Locate the cell with the specified text and output its (X, Y) center coordinate. 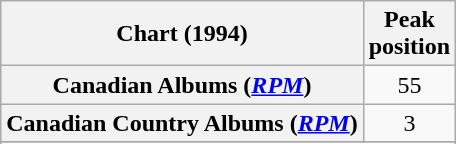
Peakposition (409, 34)
Canadian Albums (RPM) (182, 85)
Chart (1994) (182, 34)
55 (409, 85)
Canadian Country Albums (RPM) (182, 123)
3 (409, 123)
